Scan for the cell matching the given text and deliver its [x, y] coordinate at center. 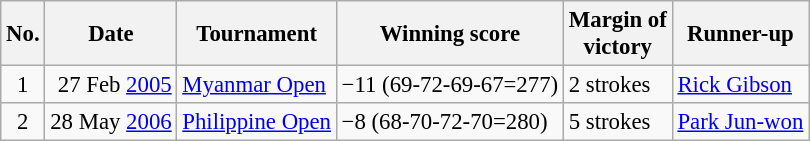
Park Jun-won [740, 122]
Myanmar Open [256, 85]
Runner-up [740, 34]
Date [111, 34]
−11 (69-72-69-67=277) [450, 85]
2 strokes [618, 85]
2 [23, 122]
Winning score [450, 34]
Rick Gibson [740, 85]
5 strokes [618, 122]
Tournament [256, 34]
28 May 2006 [111, 122]
Margin ofvictory [618, 34]
1 [23, 85]
27 Feb 2005 [111, 85]
−8 (68-70-72-70=280) [450, 122]
No. [23, 34]
Philippine Open [256, 122]
